Output the (X, Y) coordinate of the center of the cell containing the given text.  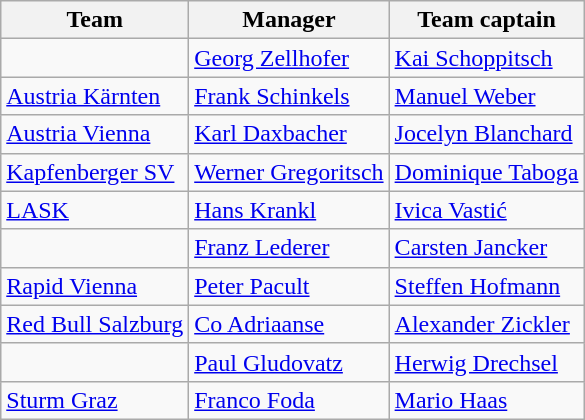
Kai Schoppitsch (486, 58)
Manuel Weber (486, 96)
Austria Kärnten (95, 96)
Carsten Jancker (486, 248)
Karl Daxbacher (289, 134)
Mario Haas (486, 400)
Herwig Drechsel (486, 362)
Co Adriaanse (289, 324)
Georg Zellhofer (289, 58)
Alexander Zickler (486, 324)
Red Bull Salzburg (95, 324)
Austria Vienna (95, 134)
Hans Krankl (289, 210)
Franz Lederer (289, 248)
Frank Schinkels (289, 96)
Team captain (486, 20)
Manager (289, 20)
Jocelyn Blanchard (486, 134)
Team (95, 20)
LASK (95, 210)
Ivica Vastić (486, 210)
Werner Gregoritsch (289, 172)
Dominique Taboga (486, 172)
Sturm Graz (95, 400)
Franco Foda (289, 400)
Rapid Vienna (95, 286)
Peter Pacult (289, 286)
Kapfenberger SV (95, 172)
Steffen Hofmann (486, 286)
Paul Gludovatz (289, 362)
